Capture the cell that displays the provided text and extract its (x, y) central coordinate. 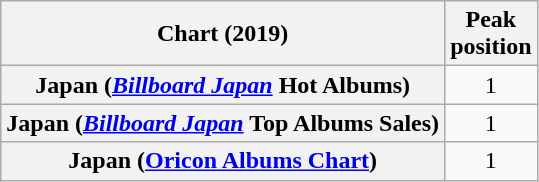
Japan (Billboard Japan Top Albums Sales) (223, 123)
Chart (2019) (223, 34)
Japan (Oricon Albums Chart) (223, 161)
Japan (Billboard Japan Hot Albums) (223, 85)
Peakposition (491, 34)
